Find where the given text appears and provide that cell's center as (x, y) coordinate. 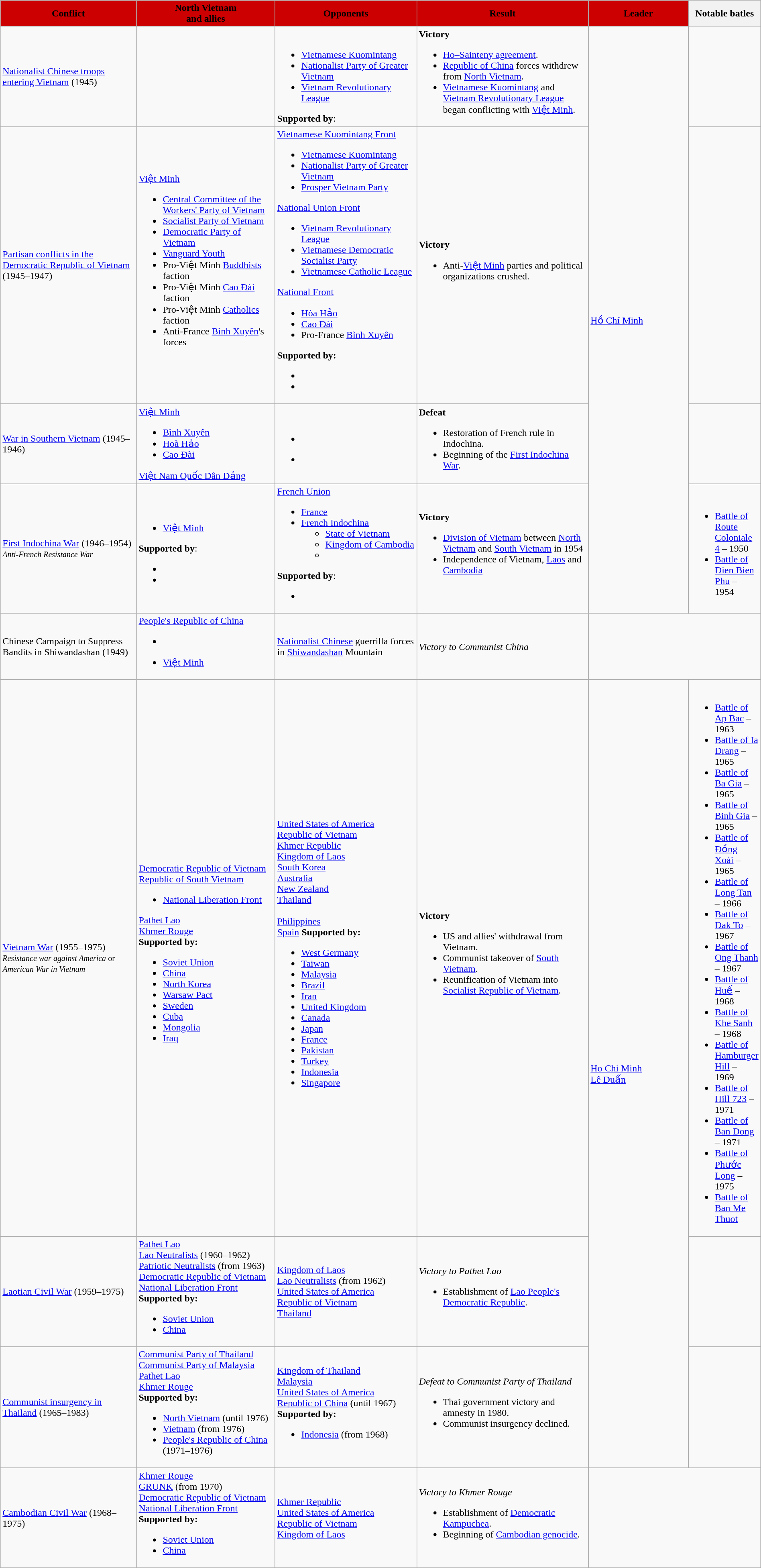
Kingdom of Laos Lao Neutralists (from 1962) United States of America Republic of Vietnam Thailand (346, 1292)
Kingdom of Thailand Malaysia United States of America Republic of China (until 1967) Supported by: Indonesia (from 1968) (346, 1407)
VictoryDivision of Vietnam between North Vietnam and South Vietnam in 1954Independence of Vietnam, Laos and Cambodia (503, 548)
Nationalist Chinese troops entering Vietnam (1945) (68, 77)
Hồ Chí Minh (639, 320)
Defeat to Communist Party of ThailandThai government victory and amnesty in 1980.Communist insurgency declined. (503, 1407)
VictoryAnti-Việt Minh parties and political organizations crushed. (503, 265)
Khmer Rouge GRUNK (from 1970) Democratic Republic of Vietnam National Liberation Front Supported by: Soviet Union China (206, 1518)
VictoryUS and allies' withdrawal from Vietnam.Communist takeover of South Vietnam.Reunification of Vietnam into Socialist Republic of Vietnam. (503, 958)
Opponents (346, 14)
Vietnamese Kuomintang Nationalist Party of Greater Vietnam Vietnam Revolutionary LeagueSupported by: (346, 77)
Partisan conflicts in the Democratic Republic of Vietnam (1945–1947) (68, 265)
Chinese Campaign to Suppress Bandits in Shiwandashan (1949) (68, 647)
Conflict (68, 14)
Victory to Communist China (503, 647)
Victory to Pathet LaoEstablishment of Lao People's Democratic Republic. (503, 1292)
Communist insurgency in Thailand (1965–1983) (68, 1407)
War in Southern Vietnam (1945–1946) (68, 444)
DefeatRestoration of French rule in Indochina.Beginning of the First Indochina War. (503, 444)
Nationalist Chinese guerrilla forces in Shiwandashan Mountain (346, 647)
French Union France French Indochina State of Vietnam Kingdom of CambodiaSupported by: (346, 548)
Vietnam War (1955–1975) Resistance war against America or American War in Vietnam (68, 958)
Khmer Republic United States of America Republic of Vietnam Kingdom of Laos (346, 1518)
North Vietnamand allies (206, 14)
Việt MinhSupported by: (206, 548)
Leader (639, 14)
Notable batles (724, 14)
Việt Minh Bình Xuyên Hoà Hảo Cao Đài Việt Nam Quốc Dân Đảng (206, 444)
Victory to Khmer RougeEstablishment of Democratic Kampuchea.Beginning of Cambodian genocide. (503, 1518)
Ho Chi Minh Lê Duẩn (639, 1074)
Result (503, 14)
Battle of Route Coloniale 4 – 1950Battle of Dien Bien Phu – 1954 (724, 548)
First Indochina War (1946–1954) Anti-French Resistance War (68, 548)
Laotian Civil War (1959–1975) (68, 1292)
People's Republic of China Việt Minh (206, 647)
Cambodian Civil War (1968–1975) (68, 1518)
